Search for the cell housing the specified text and yield its [X, Y] center coordinate. 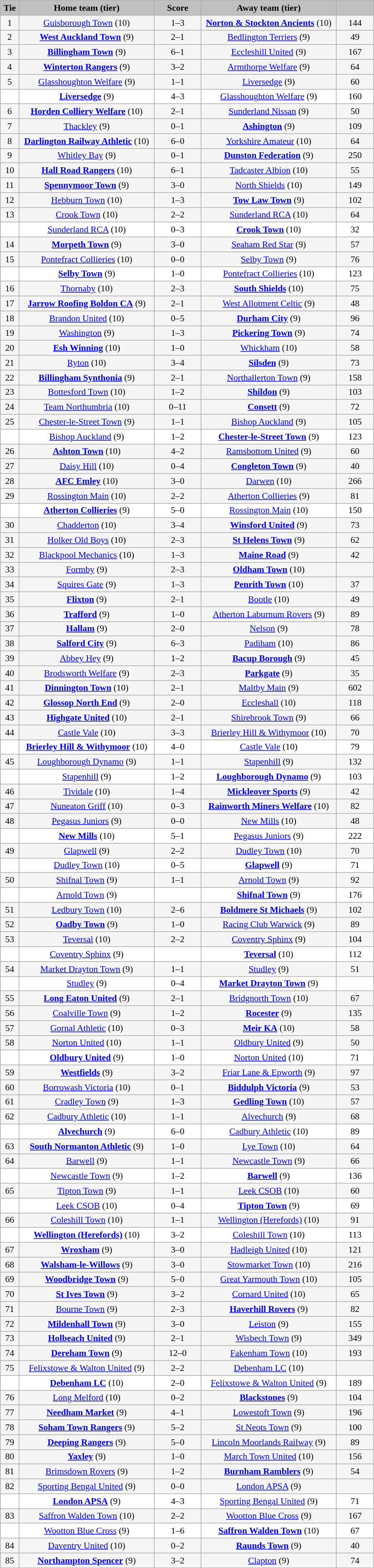
Tow Law Town (9) [269, 200]
Bootle (10) [269, 599]
Darwen (10) [269, 481]
Oadby Town (9) [87, 925]
Chadderton (10) [87, 525]
28 [10, 481]
156 [355, 1457]
Washington (9) [87, 333]
Team Northumbria (10) [87, 407]
Highgate United (10) [87, 718]
222 [355, 836]
155 [355, 1324]
Formby (9) [87, 570]
Daisy Hill (10) [87, 466]
0–11 [177, 407]
Raunds Town (9) [269, 1546]
17 [10, 304]
Whickham (10) [269, 348]
Jarrow Roofing Boldon CA (9) [87, 304]
10 [10, 171]
3–3 [177, 733]
Ashton Town (10) [87, 452]
Norton & Stockton Ancients (10) [269, 23]
5 [10, 82]
43 [10, 718]
189 [355, 1383]
Racing Club Warwick (9) [269, 925]
Wroxham (9) [87, 1250]
Eccleshill United (9) [269, 52]
39 [10, 659]
Mildenhall Town (9) [87, 1324]
38 [10, 644]
20 [10, 348]
250 [355, 156]
Clapton (9) [269, 1561]
Billingham Town (9) [87, 52]
135 [355, 1014]
Home team (tier) [87, 8]
Gornal Athletic (10) [87, 1028]
St Neots Town (9) [269, 1427]
Hadleigh United (10) [269, 1250]
100 [355, 1427]
31 [10, 540]
46 [10, 791]
86 [355, 644]
Bridgnorth Town (10) [269, 999]
Long Eaton United (9) [87, 999]
Score [177, 8]
Eccleshall (10) [269, 703]
61 [10, 1102]
80 [10, 1457]
Dunston Federation (9) [269, 156]
Thackley (9) [87, 126]
4–2 [177, 452]
Walsham-le-Willows (9) [87, 1265]
Ledbury Town (10) [87, 910]
Stowmarket Town (10) [269, 1265]
56 [10, 1014]
59 [10, 1072]
Burnham Ramblers (9) [269, 1472]
Tadcaster Albion (10) [269, 171]
4–0 [177, 747]
Squires Gate (9) [87, 585]
2 [10, 37]
Pickering Town (9) [269, 333]
Guisborough Town (10) [87, 23]
349 [355, 1338]
Rainworth Miners Welfare (10) [269, 806]
Brodsworth Welfare (9) [87, 673]
St Helens Town (9) [269, 540]
Thornaby (10) [87, 289]
12 [10, 200]
Sunderland Nissan (9) [269, 112]
Durham City (9) [269, 318]
Lowestoft Town (9) [269, 1413]
Consett (9) [269, 407]
Maltby Main (9) [269, 688]
25 [10, 422]
121 [355, 1250]
83 [10, 1516]
144 [355, 23]
136 [355, 1176]
Ashington (9) [269, 126]
602 [355, 688]
Padiham (10) [269, 644]
196 [355, 1413]
41 [10, 688]
Tie [10, 8]
Woodbridge Town (9) [87, 1280]
Bottesford Town (10) [87, 392]
Esh Winning (10) [87, 348]
Great Yarmouth Town (10) [269, 1280]
AFC Emley (10) [87, 481]
158 [355, 378]
South Normanton Athletic (9) [87, 1146]
92 [355, 880]
Hallam (9) [87, 629]
Seaham Red Star (9) [269, 244]
Flixton (9) [87, 599]
Bourne Town (9) [87, 1309]
Wisbech Town (9) [269, 1338]
Leiston (9) [269, 1324]
216 [355, 1265]
Daventry United (10) [87, 1546]
Tividale (10) [87, 791]
91 [355, 1220]
2–6 [177, 910]
29 [10, 496]
77 [10, 1413]
North Shields (10) [269, 186]
22 [10, 378]
Morpeth Town (9) [87, 244]
Silsden (9) [269, 363]
Horden Colliery Welfare (10) [87, 112]
118 [355, 703]
27 [10, 466]
47 [10, 806]
Northampton Spencer (9) [87, 1561]
13 [10, 215]
Nelson (9) [269, 629]
21 [10, 363]
Northallerton Town (9) [269, 378]
Blackstones (9) [269, 1398]
St Ives Town (9) [87, 1294]
Friar Lane & Epworth (9) [269, 1072]
Westfields (9) [87, 1072]
176 [355, 895]
33 [10, 570]
Shildon (9) [269, 392]
Borrowash Victoria (10) [87, 1087]
15 [10, 259]
132 [355, 762]
4–1 [177, 1413]
5–2 [177, 1427]
Armthorpe Welfare (9) [269, 67]
Spennymoor Town (9) [87, 186]
1–6 [177, 1531]
Trafford (9) [87, 614]
Atherton Laburnum Rovers (9) [269, 614]
149 [355, 186]
26 [10, 452]
Long Melford (10) [87, 1398]
Shirebrook Town (9) [269, 718]
Nuneaton Griff (10) [87, 806]
14 [10, 244]
Ramsbottom United (9) [269, 452]
6–3 [177, 644]
Winsford United (9) [269, 525]
Lincoln Moorlands Railway (9) [269, 1442]
8 [10, 141]
Bacup Borough (9) [269, 659]
Hebburn Town (10) [87, 200]
9 [10, 156]
Brimsdown Rovers (9) [87, 1472]
Haverhill Rovers (9) [269, 1309]
266 [355, 481]
Salford City (9) [87, 644]
Rocester (9) [269, 1014]
March Town United (10) [269, 1457]
Parkgate (9) [269, 673]
36 [10, 614]
7 [10, 126]
West Auckland Town (9) [87, 37]
Whitley Bay (9) [87, 156]
Congleton Town (9) [269, 466]
19 [10, 333]
52 [10, 925]
84 [10, 1546]
Lye Town (10) [269, 1146]
11 [10, 186]
Soham Town Rangers (9) [87, 1427]
Holker Old Boys (10) [87, 540]
34 [10, 585]
Dinnington Town (10) [87, 688]
West Allotment Celtic (9) [269, 304]
193 [355, 1353]
96 [355, 318]
Dereham Town (9) [87, 1353]
Ryton (10) [87, 363]
18 [10, 318]
Away team (tier) [269, 8]
Winterton Rangers (9) [87, 67]
Coalville Town (9) [87, 1014]
Mickleover Sports (9) [269, 791]
23 [10, 392]
Cornard United (10) [269, 1294]
113 [355, 1235]
85 [10, 1561]
Darlington Railway Athletic (10) [87, 141]
30 [10, 525]
Gedling Town (10) [269, 1102]
3 [10, 52]
24 [10, 407]
109 [355, 126]
4 [10, 67]
Fakenham Town (10) [269, 1353]
5–1 [177, 836]
Oldham Town (10) [269, 570]
44 [10, 733]
Boldmere St Michaels (9) [269, 910]
Maine Road (9) [269, 555]
1–4 [177, 791]
Blackpool Mechanics (10) [87, 555]
Meir KA (10) [269, 1028]
Billingham Synthonia (9) [87, 378]
Yorkshire Amateur (10) [269, 141]
150 [355, 510]
Holbeach United (9) [87, 1338]
16 [10, 289]
112 [355, 954]
Glossop North End (9) [87, 703]
Deeping Rangers (9) [87, 1442]
Bedlington Terriers (9) [269, 37]
6 [10, 112]
South Shields (10) [269, 289]
Needham Market (9) [87, 1413]
12–0 [177, 1353]
Abbey Hey (9) [87, 659]
Biddulph Victoria (9) [269, 1087]
Brandon United (10) [87, 318]
Cradley Town (9) [87, 1102]
63 [10, 1146]
97 [355, 1072]
1 [10, 23]
Yaxley (9) [87, 1457]
160 [355, 97]
Penrith Town (10) [269, 585]
Hall Road Rangers (10) [87, 171]
